Locate the cell with the specified text and output its [x, y] center coordinate. 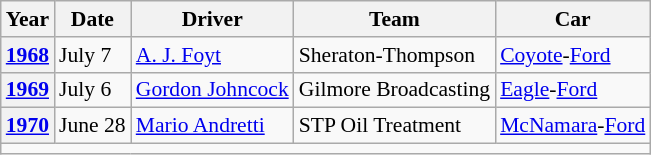
Car [572, 19]
1970 [28, 126]
Gordon Johncock [212, 90]
Coyote-Ford [572, 55]
Sheraton-Thompson [394, 55]
Team [394, 19]
June 28 [92, 126]
Gilmore Broadcasting [394, 90]
1968 [28, 55]
Eagle-Ford [572, 90]
STP Oil Treatment [394, 126]
McNamara-Ford [572, 126]
Mario Andretti [212, 126]
Driver [212, 19]
Year [28, 19]
1969 [28, 90]
July 6 [92, 90]
Date [92, 19]
A. J. Foyt [212, 55]
July 7 [92, 55]
